For the text-containing cell, return its midpoint in (X, Y) coordinate format. 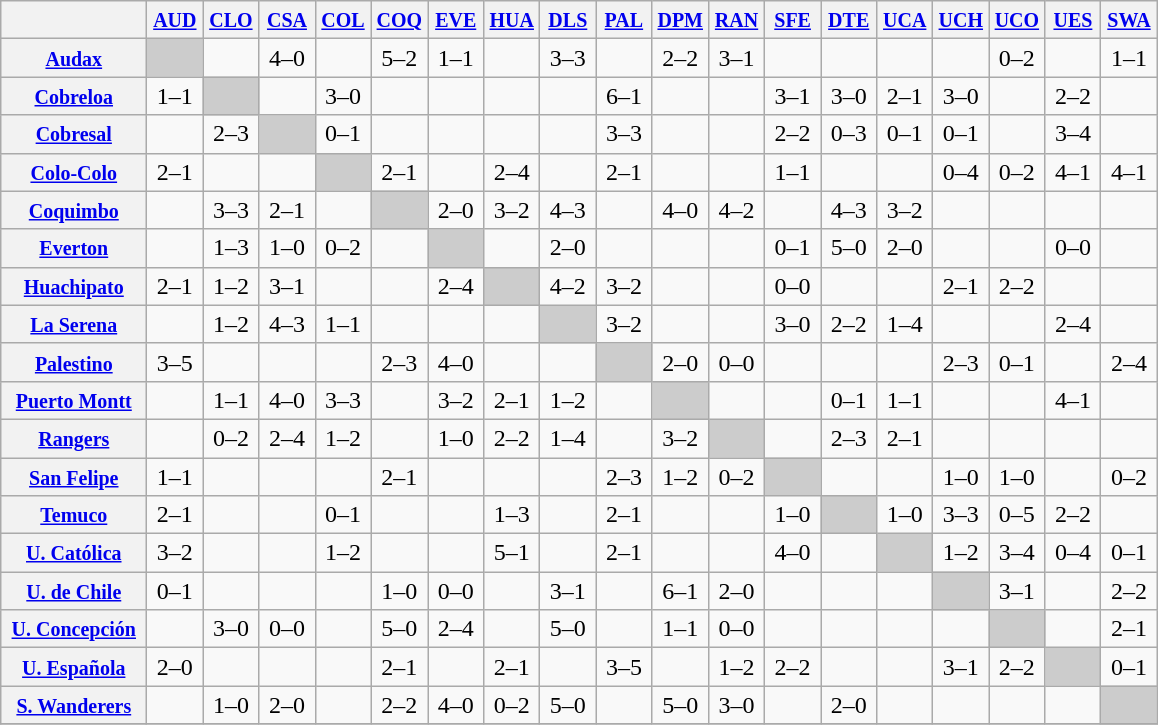
U. Católica (74, 553)
AUD (175, 20)
UCH (961, 20)
San Felipe (74, 477)
5–2 (400, 58)
CLO (231, 20)
Palestino (74, 362)
Audax (74, 58)
COL (343, 20)
0–3 (849, 134)
Temuco (74, 515)
Cobresal (74, 134)
Everton (74, 248)
RAN (737, 20)
U. Concepción (74, 629)
Puerto Montt (74, 400)
SFE (793, 20)
S. Wanderers (74, 705)
0–5 (1017, 515)
CSA (287, 20)
PAL (624, 20)
La Serena (74, 324)
5–1 (512, 553)
Cobreloa (74, 96)
Rangers (74, 438)
DLS (568, 20)
UCA (905, 20)
DTE (849, 20)
UCO (1017, 20)
DPM (680, 20)
Huachipato (74, 286)
Coquimbo (74, 210)
COQ (400, 20)
UES (1073, 20)
U. de Chile (74, 591)
U. Española (74, 667)
SWA (1129, 20)
EVE (456, 20)
Colo-Colo (74, 172)
HUA (512, 20)
